Scan for the cell matching the given text and deliver its (x, y) coordinate at center. 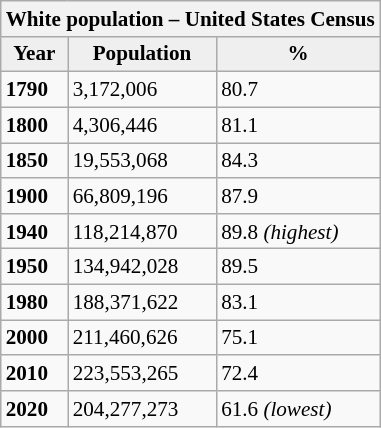
83.1 (298, 302)
1850 (34, 160)
19,553,068 (142, 160)
72.4 (298, 372)
211,460,626 (142, 338)
66,809,196 (142, 196)
89.8 (highest) (298, 230)
1800 (34, 124)
81.1 (298, 124)
1980 (34, 302)
84.3 (298, 160)
118,214,870 (142, 230)
61.6 (lowest) (298, 408)
1950 (34, 266)
75.1 (298, 338)
White population – United States Census (190, 18)
1900 (34, 196)
223,553,265 (142, 372)
204,277,273 (142, 408)
Year (34, 54)
80.7 (298, 90)
89.5 (298, 266)
4,306,446 (142, 124)
% (298, 54)
188,371,622 (142, 302)
87.9 (298, 196)
134,942,028 (142, 266)
2010 (34, 372)
1940 (34, 230)
2000 (34, 338)
Population (142, 54)
2020 (34, 408)
3,172,006 (142, 90)
1790 (34, 90)
